Extract the [X, Y] coordinate from the center of the cell holding the provided text.  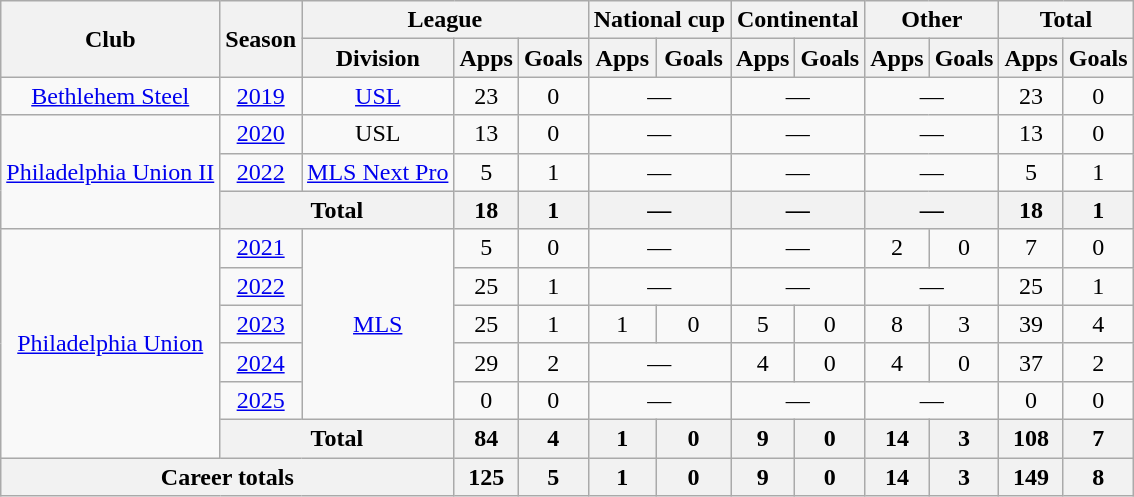
2023 [261, 324]
37 [1031, 362]
Division [378, 58]
Club [110, 39]
Season [261, 39]
Career totals [228, 477]
Bethlehem Steel [110, 96]
108 [1031, 438]
Other [932, 20]
Philadelphia Union [110, 343]
League [446, 20]
2019 [261, 96]
149 [1031, 477]
29 [486, 362]
2025 [261, 400]
Philadelphia Union II [110, 172]
MLS [378, 324]
2020 [261, 134]
125 [486, 477]
84 [486, 438]
39 [1031, 324]
Continental [798, 20]
National cup [659, 20]
2021 [261, 248]
MLS Next Pro [378, 172]
2024 [261, 362]
